Output the [X, Y] coordinate of the center of the cell containing the given text.  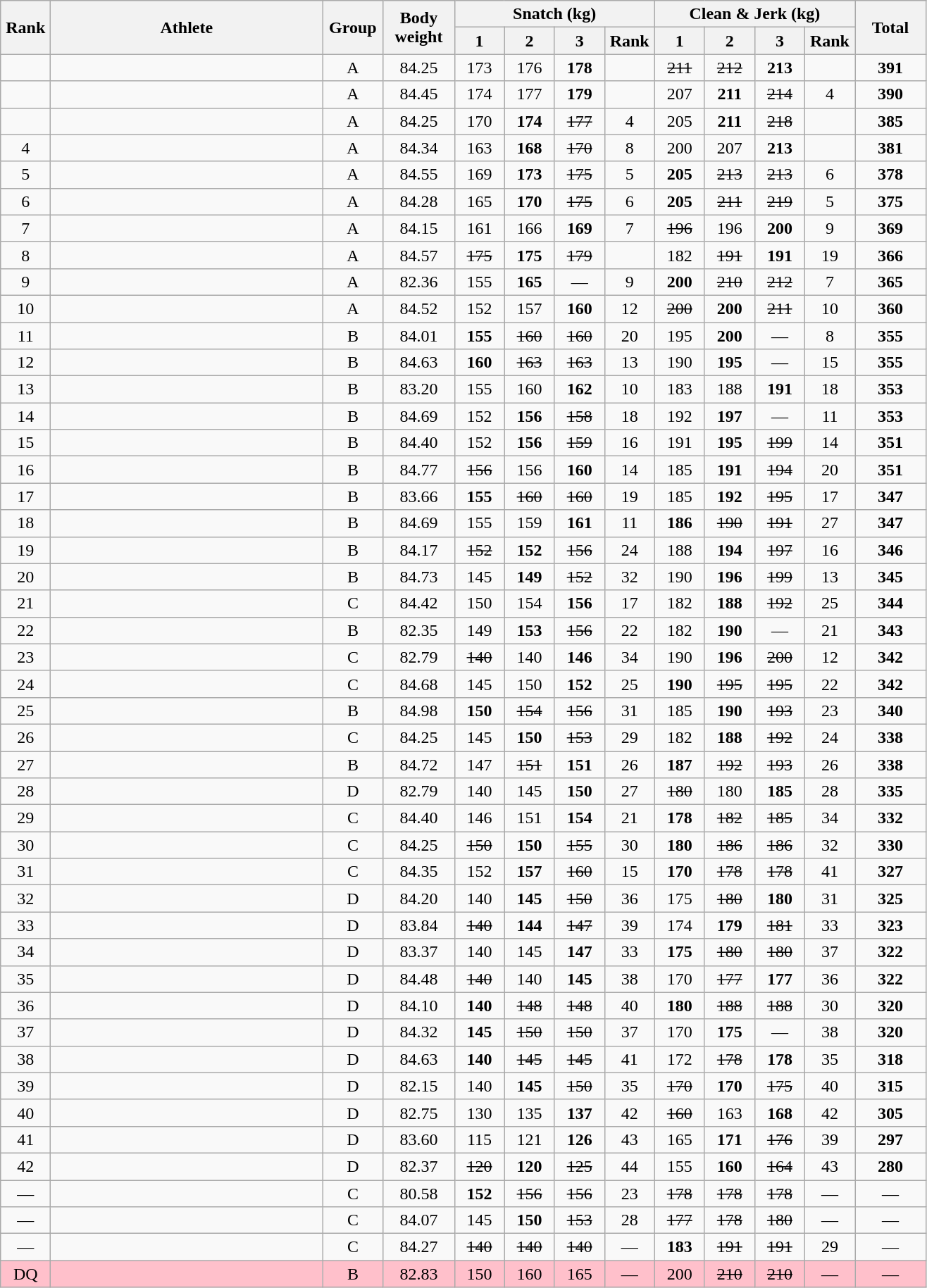
Total [890, 27]
335 [890, 792]
181 [779, 925]
375 [890, 201]
84.57 [418, 255]
327 [890, 872]
84.20 [418, 899]
369 [890, 228]
82.35 [418, 630]
297 [890, 1139]
84.73 [418, 577]
84.35 [418, 872]
144 [530, 925]
218 [779, 121]
83.37 [418, 952]
365 [890, 282]
315 [890, 1086]
219 [779, 201]
82.15 [418, 1086]
158 [579, 416]
84.10 [418, 1006]
Athlete [187, 27]
381 [890, 148]
84.28 [418, 201]
164 [779, 1166]
305 [890, 1113]
82.36 [418, 282]
Body weight [418, 27]
84.32 [418, 1032]
84.52 [418, 308]
325 [890, 899]
121 [530, 1139]
84.42 [418, 604]
Clean & Jerk (kg) [754, 14]
378 [890, 175]
83.20 [418, 389]
280 [890, 1166]
345 [890, 577]
84.17 [418, 550]
323 [890, 925]
Snatch (kg) [554, 14]
83.60 [418, 1139]
340 [890, 711]
84.48 [418, 979]
84.34 [418, 148]
360 [890, 308]
332 [890, 818]
330 [890, 845]
84.45 [418, 94]
84.77 [418, 470]
214 [779, 94]
346 [890, 550]
82.75 [418, 1113]
80.58 [418, 1194]
84.27 [418, 1247]
390 [890, 94]
83.84 [418, 925]
162 [579, 389]
187 [679, 764]
84.07 [418, 1220]
44 [630, 1166]
343 [890, 630]
318 [890, 1059]
171 [730, 1139]
DQ [25, 1274]
385 [890, 121]
84.72 [418, 764]
344 [890, 604]
166 [530, 228]
130 [479, 1113]
115 [479, 1139]
137 [579, 1113]
82.37 [418, 1166]
84.68 [418, 684]
Group [353, 27]
84.01 [418, 336]
366 [890, 255]
84.55 [418, 175]
125 [579, 1166]
84.98 [418, 711]
82.83 [418, 1274]
84.15 [418, 228]
126 [579, 1139]
172 [679, 1059]
83.66 [418, 496]
135 [530, 1113]
391 [890, 68]
